Return the [X, Y] coordinate for the center point of the cell that contains the specified text.  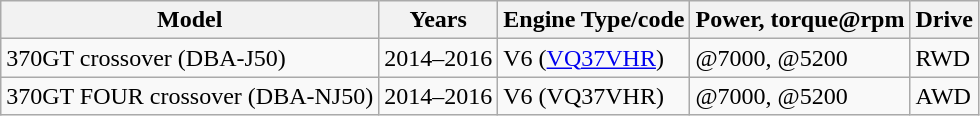
Drive [944, 20]
370GT crossover (DBA-J50) [190, 58]
370GT FOUR crossover (DBA-NJ50) [190, 96]
Years [438, 20]
RWD [944, 58]
Engine Type/code [594, 20]
Model [190, 20]
AWD [944, 96]
Power, torque@rpm [800, 20]
